Find where the given text appears and provide that cell's center as (X, Y) coordinate. 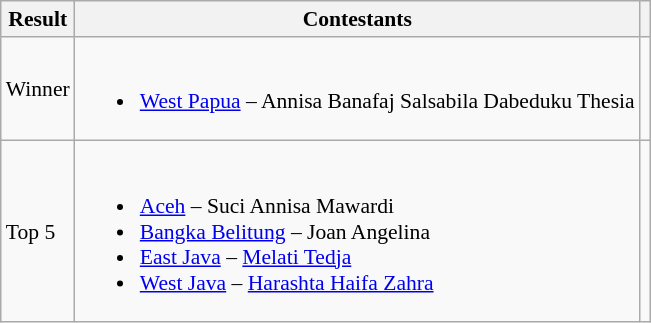
Contestants (358, 19)
Winner (38, 89)
Result (38, 19)
Aceh – Suci Annisa MawardiBangka Belitung – Joan AngelinaEast Java – Melati TedjaWest Java – Harashta Haifa Zahra (358, 232)
West Papua – Annisa Banafaj Salsabila Dabeduku Thesia (358, 89)
Top 5 (38, 232)
